Capture the cell that displays the provided text and extract its [X, Y] central coordinate. 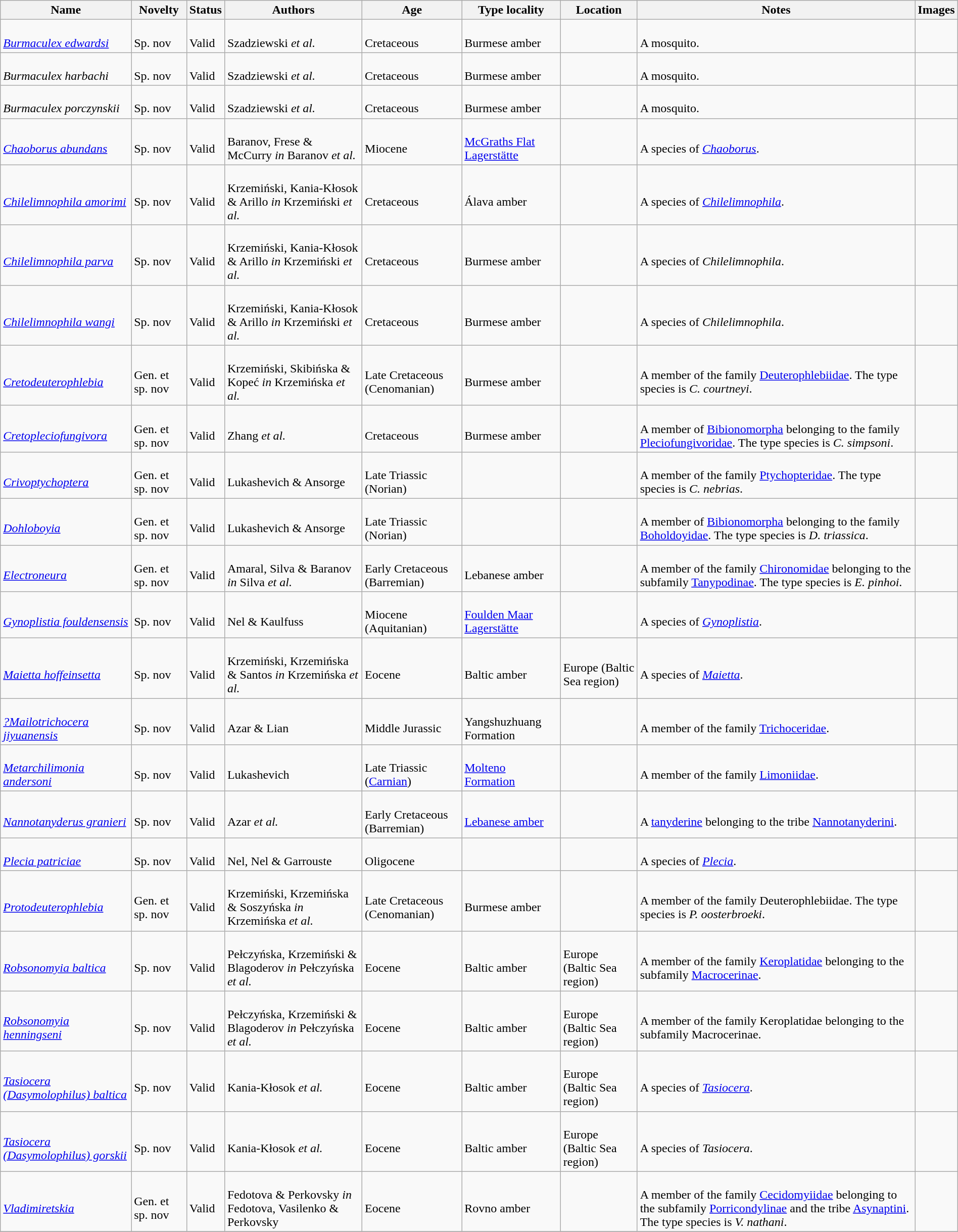
Nel, Nel & Garrouste [293, 854]
Burmaculex edwardsi [66, 36]
Nannotanyderus granieri [66, 815]
Yangshuzhuang Formation [511, 722]
Maietta hoffeinsetta [66, 668]
Miocene [412, 141]
Cretodeuterophlebia [66, 375]
Plecia patriciae [66, 854]
Metarchilimonia andersoni [66, 768]
Krzemiński, Skibińska & Kopeć in Krzemińska et al. [293, 375]
Late Triassic (Carnian) [412, 768]
Tasiocera (Dasymolophilus) gorskii [66, 1141]
Type locality [511, 10]
Burmaculex harbachi [66, 69]
Cretopleciofungivora [66, 429]
McGraths Flat Lagerstätte [511, 141]
A species of Maietta. [776, 668]
Azar & Lian [293, 722]
Miocene(Aquitanian) [412, 615]
A member of Bibionomorpha belonging to the family Boholdoyidae. The type species is D. triassica. [776, 522]
A member of the family Deuterophlebiidae. The type species is C. courtneyi. [776, 375]
Krzemiński, Krzemińska & Soszyńska in Krzemińska et al. [293, 901]
Crivoptychoptera [66, 475]
Nel & Kaulfuss [293, 615]
Krzemiński, Krzemińska & Santos in Krzemińska et al. [293, 668]
A member of the family Limoniidae. [776, 768]
Molteno Formation [511, 768]
Early Cretaceous (Barremian) [412, 568]
A member of the family Deuterophlebiidae. The type species is P. oosterbroeki. [776, 901]
Name [66, 10]
A member of the family Cecidomyiidae belonging to the subfamily Porricondylinae and the tribe Asynaptini. The type species is V. nathani. [776, 1202]
Robsonomyia henningseni [66, 1021]
Electroneura [66, 568]
A species of Gynoplistia. [776, 615]
Amaral, Silva & Baranov in Silva et al. [293, 568]
Oligocene [412, 854]
A tanyderine belonging to the tribe Nannotanyderini. [776, 815]
Location [599, 10]
Foulden Maar Lagerstätte [511, 615]
Europe (Baltic Sea region) [599, 668]
A member of the family Ptychopteridae. The type species is C. nebrias. [776, 475]
A member of the family Trichoceridae. [776, 722]
A species of Plecia. [776, 854]
Lukashevich [293, 768]
Middle Jurassic [412, 722]
Early Cretaceous(Barremian) [412, 815]
Authors [293, 10]
Images [936, 10]
A member of the family Chironomidae belonging to the subfamily Tanypodinae. The type species is E. pinhoi. [776, 568]
Dohloboyia [66, 522]
Chilelimnophila amorimi [66, 195]
Fedotova & Perkovsky in Fedotova, Vasilenko & Perkovsky [293, 1202]
Azar et al. [293, 815]
Novelty [159, 10]
Chilelimnophila parva [66, 255]
Álava amber [511, 195]
Tasiocera (Dasymolophilus) baltica [66, 1081]
Chaoborus abundans [66, 141]
A species of Chaoborus. [776, 141]
Gynoplistia fouldensensis [66, 615]
Zhang et al. [293, 429]
?Mailotrichocera jiyuanensis [66, 722]
Baranov, Frese & McCurry in Baranov et al. [293, 141]
Robsonomyia baltica [66, 961]
Chilelimnophila wangi [66, 315]
Protodeuterophlebia [66, 901]
Vladimiretskia [66, 1202]
A member of Bibionomorpha belonging to the family Pleciofungivoridae. The type species is C. simpsoni. [776, 429]
Status [205, 10]
Age [412, 10]
Burmaculex porczynskii [66, 102]
Rovno amber [511, 1202]
Notes [776, 10]
